For the text-containing cell, return its midpoint in (X, Y) coordinate format. 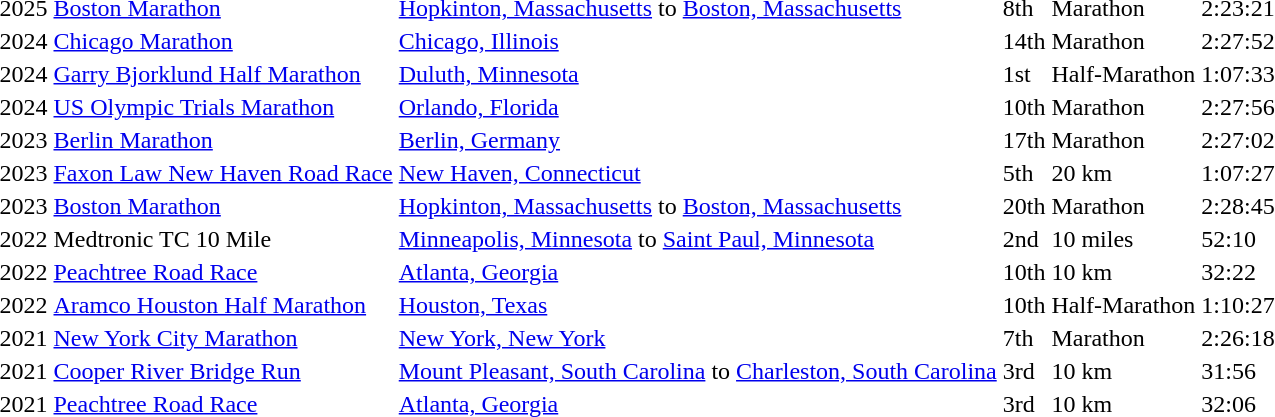
Chicago, Illinois (698, 41)
Peachtree Road Race (223, 272)
Medtronic TC 10 Mile (223, 239)
New Haven, Connecticut (698, 173)
Atlanta, Georgia (698, 272)
Faxon Law New Haven Road Race (223, 173)
Mount Pleasant, South Carolina to Charleston, South Carolina (698, 371)
US Olympic Trials Marathon (223, 107)
Minneapolis, Minnesota to Saint Paul, Minnesota (698, 239)
Duluth, Minnesota (698, 74)
Boston Marathon (223, 206)
Cooper River Bridge Run (223, 371)
20th (1024, 206)
2nd (1024, 239)
Hopkinton, Massachusetts to Boston, Massachusetts (698, 206)
Berlin, Germany (698, 140)
Orlando, Florida (698, 107)
10 miles (1124, 239)
Berlin Marathon (223, 140)
New York, New York (698, 338)
20 km (1124, 173)
Aramco Houston Half Marathon (223, 305)
14th (1024, 41)
5th (1024, 173)
Houston, Texas (698, 305)
17th (1024, 140)
Chicago Marathon (223, 41)
1st (1024, 74)
Garry Bjorklund Half Marathon (223, 74)
7th (1024, 338)
New York City Marathon (223, 338)
3rd (1024, 371)
